Extract the [X, Y] coordinate from the center of the cell holding the provided text.  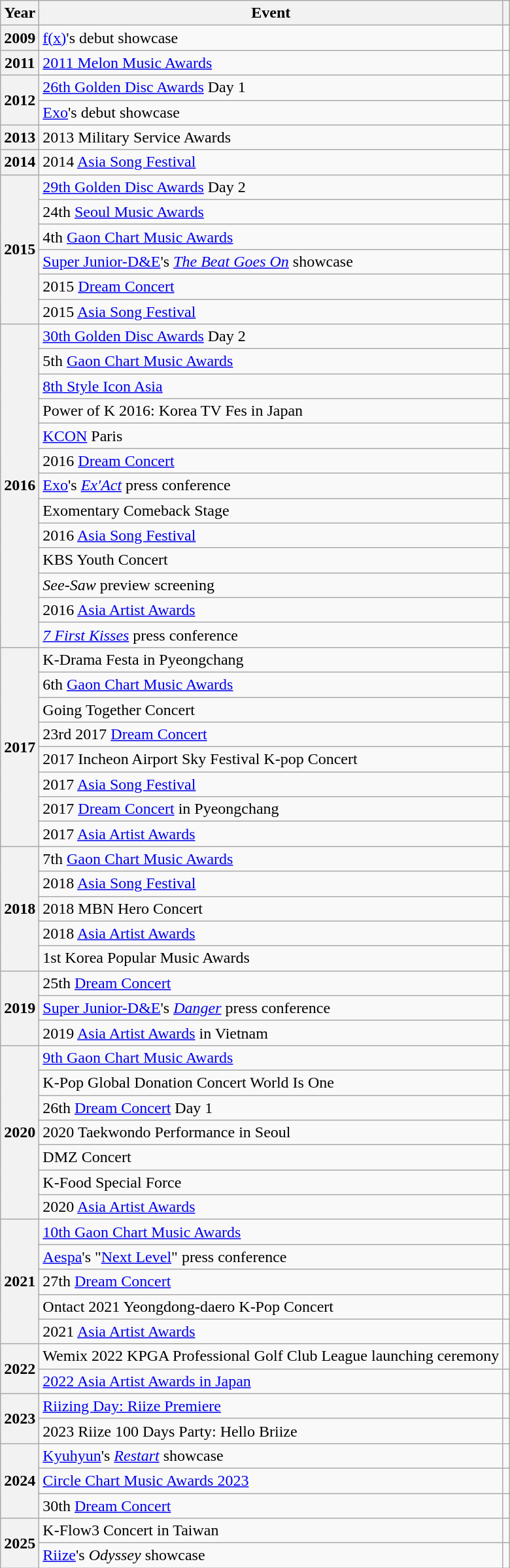
Power of K 2016: Korea TV Fes in Japan [271, 411]
2018 [20, 909]
30th Dream Concert [271, 1505]
Year [20, 13]
29th Golden Disc Awards Day 2 [271, 187]
K-Flow3 Concert in Taiwan [271, 1531]
Exo's debut showcase [271, 112]
25th Dream Concert [271, 983]
2014 [20, 162]
7th Gaon Chart Music Awards [271, 859]
2020 Taekwondo Performance in Seoul [271, 1133]
2015 [20, 249]
2017 Asia Artist Awards [271, 834]
9th Gaon Chart Music Awards [271, 1058]
Going Together Concert [271, 709]
2023 [20, 1418]
2016 Asia Song Festival [271, 535]
Kyuhyun's Restart showcase [271, 1456]
26th Dream Concert Day 1 [271, 1108]
Riizing Day: Riize Premiere [271, 1406]
2011 Melon Music Awards [271, 63]
2016 Asia Artist Awards [271, 610]
Circle Chart Music Awards 2023 [271, 1480]
2012 [20, 100]
2025 [20, 1543]
2019 Asia Artist Awards in Vietnam [271, 1033]
K-Pop Global Donation Concert World Is One [271, 1082]
2017 Dream Concert in Pyeongchang [271, 809]
Exomentary Comeback Stage [271, 510]
2015 Asia Song Festival [271, 312]
Event [271, 13]
2020 Asia Artist Awards [271, 1207]
2016 [20, 486]
2021 Asia Artist Awards [271, 1331]
5th Gaon Chart Music Awards [271, 361]
Aespa's "Next Level" press conference [271, 1257]
f(x)'s debut showcase [271, 38]
Wemix 2022 KPGA Professional Golf Club League launching ceremony [271, 1356]
6th Gaon Chart Music Awards [271, 684]
27th Dream Concert [271, 1282]
2014 Asia Song Festival [271, 162]
8th Style Icon Asia [271, 386]
Ontact 2021 Yeongdong-daero K-Pop Concert [271, 1307]
Super Junior-D&E's Danger press conference [271, 1008]
24th Seoul Music Awards [271, 212]
2018 Asia Artist Awards [271, 933]
2017 [20, 746]
2015 Dream Concert [271, 286]
Exo's Ex'Act press conference [271, 486]
2022 Asia Artist Awards in Japan [271, 1381]
4th Gaon Chart Music Awards [271, 237]
2019 [20, 1008]
Super Junior-D&E's The Beat Goes On showcase [271, 261]
2020 [20, 1132]
26th Golden Disc Awards Day 1 [271, 88]
2013 Military Service Awards [271, 137]
2017 Asia Song Festival [271, 784]
30th Golden Disc Awards Day 2 [271, 337]
2021 [20, 1282]
K-Drama Festa in Pyeongchang [271, 659]
Riize's Odyssey showcase [271, 1556]
2018 MBN Hero Concert [271, 909]
KCON Paris [271, 436]
2017 Incheon Airport Sky Festival K-pop Concert [271, 759]
10th Gaon Chart Music Awards [271, 1232]
2016 Dream Concert [271, 461]
DMZ Concert [271, 1158]
2023 Riize 100 Days Party: Hello Briize [271, 1431]
1st Korea Popular Music Awards [271, 958]
2022 [20, 1369]
K-Food Special Force [271, 1182]
7 First Kisses press conference [271, 635]
2009 [20, 38]
See-Saw preview screening [271, 585]
23rd 2017 Dream Concert [271, 735]
2018 Asia Song Festival [271, 884]
KBS Youth Concert [271, 560]
2024 [20, 1480]
2013 [20, 137]
2011 [20, 63]
